Output the (x, y) coordinate of the center of the cell containing the given text.  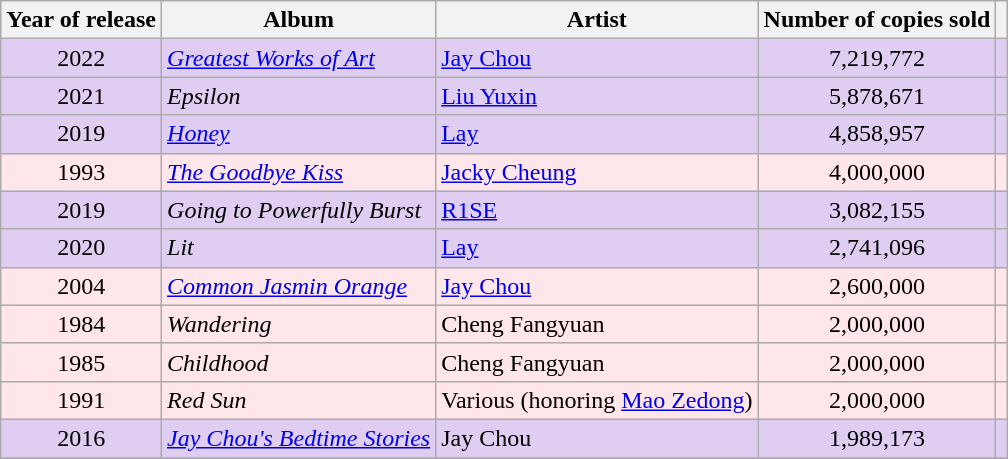
R1SE (597, 210)
2020 (82, 248)
3,082,155 (877, 210)
4,000,000 (877, 172)
1984 (82, 324)
2021 (82, 96)
4,858,957 (877, 134)
7,219,772 (877, 58)
1993 (82, 172)
Going to Powerfully Burst (299, 210)
Childhood (299, 362)
Lit (299, 248)
2004 (82, 286)
2,741,096 (877, 248)
Epsilon (299, 96)
Jacky Cheung (597, 172)
1,989,173 (877, 438)
2016 (82, 438)
2022 (82, 58)
Various (honoring Mao Zedong) (597, 400)
Red Sun (299, 400)
Greatest Works of Art (299, 58)
Common Jasmin Orange (299, 286)
Liu Yuxin (597, 96)
1991 (82, 400)
Album (299, 20)
Jay Chou's Bedtime Stories (299, 438)
Honey (299, 134)
The Goodbye Kiss (299, 172)
Wandering (299, 324)
5,878,671 (877, 96)
Year of release (82, 20)
Number of copies sold (877, 20)
Artist (597, 20)
1985 (82, 362)
2,600,000 (877, 286)
